Detect which cell encompasses the target text, then output its [X, Y] center coordinate. 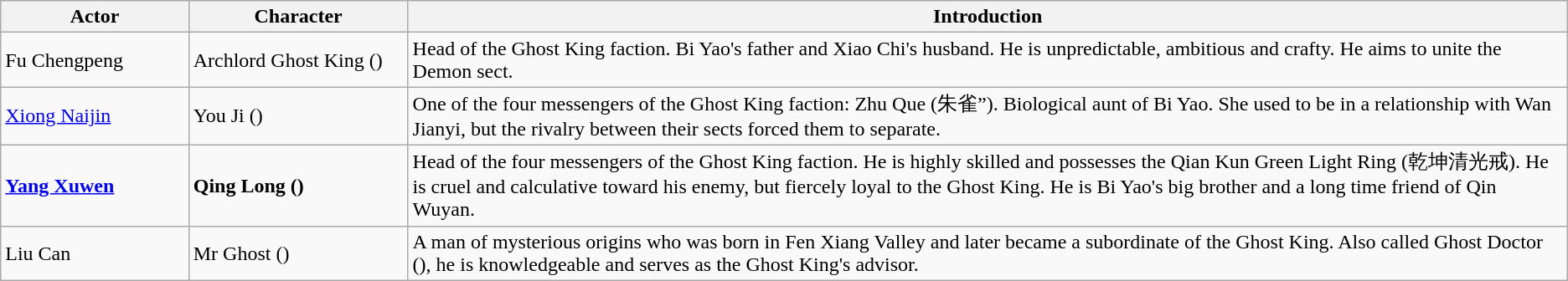
You Ji () [298, 116]
Yang Xuwen [95, 186]
Head of the Ghost King faction. Bi Yao's father and Xiao Chi's husband. He is unpredictable, ambitious and crafty. He aims to unite the Demon sect. [988, 60]
Fu Chengpeng [95, 60]
Xiong Naijin [95, 116]
Actor [95, 17]
Character [298, 17]
Introduction [988, 17]
Archlord Ghost King () [298, 60]
Liu Can [95, 253]
Mr Ghost () [298, 253]
Qing Long () [298, 186]
